Return [X, Y] of the center of cell containing provided text 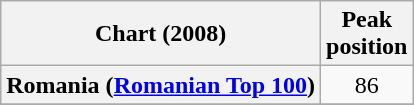
Romania (Romanian Top 100) [161, 85]
Chart (2008) [161, 34]
86 [367, 85]
Peakposition [367, 34]
